Find where the given text appears and provide that cell's center as [X, Y] coordinate. 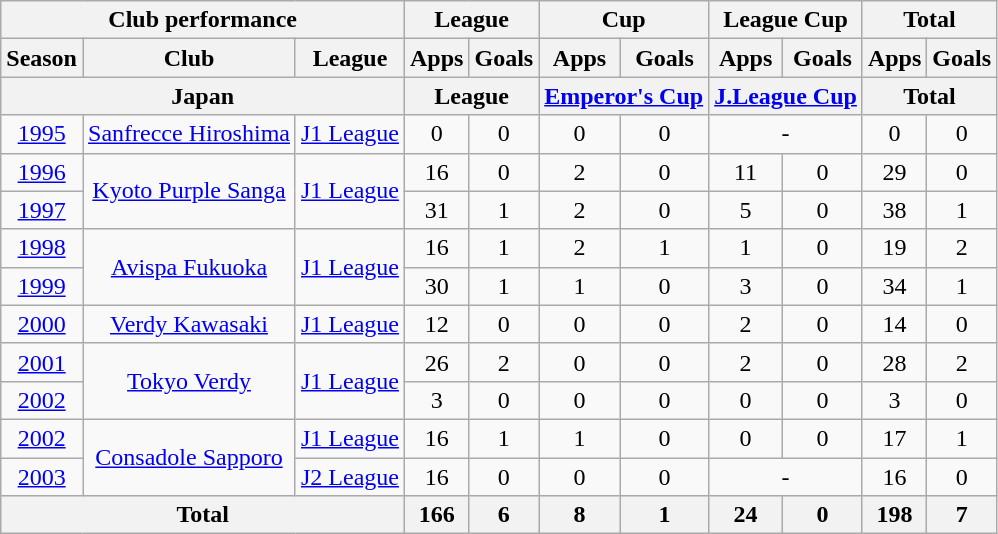
1999 [42, 286]
2003 [42, 477]
Tokyo Verdy [188, 381]
1997 [42, 210]
14 [894, 324]
28 [894, 362]
Club performance [203, 20]
6 [504, 515]
Sanfrecce Hiroshima [188, 134]
J2 League [350, 477]
34 [894, 286]
198 [894, 515]
Emperor's Cup [624, 96]
Japan [203, 96]
Avispa Fukuoka [188, 267]
166 [437, 515]
1998 [42, 248]
24 [746, 515]
11 [746, 172]
26 [437, 362]
J.League Cup [786, 96]
17 [894, 438]
31 [437, 210]
12 [437, 324]
19 [894, 248]
Cup [624, 20]
8 [580, 515]
1995 [42, 134]
29 [894, 172]
Club [188, 58]
League Cup [786, 20]
1996 [42, 172]
Verdy Kawasaki [188, 324]
38 [894, 210]
Consadole Sapporo [188, 457]
7 [962, 515]
Season [42, 58]
5 [746, 210]
2001 [42, 362]
30 [437, 286]
2000 [42, 324]
Kyoto Purple Sanga [188, 191]
